Return (x, y) of the center of cell containing provided text 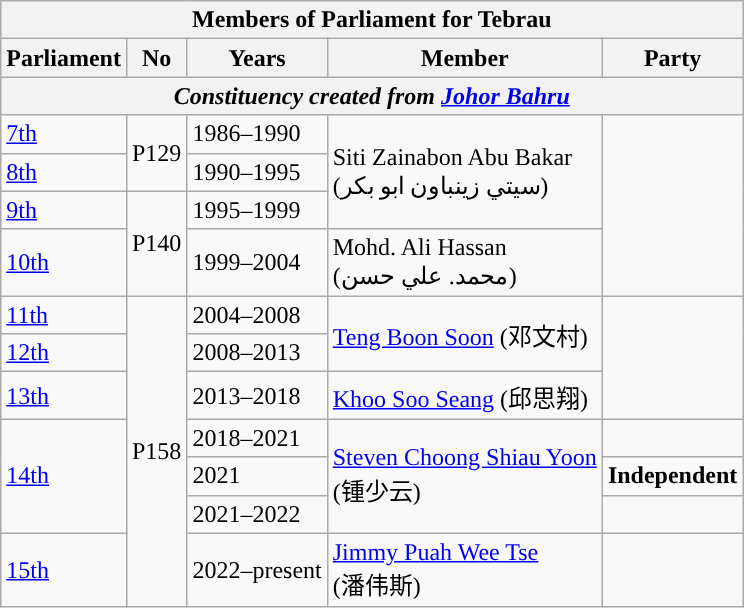
Independent (672, 476)
2022–present (257, 570)
13th (64, 396)
Constituency created from Johor Bahru (372, 96)
14th (64, 476)
Siti Zainabon Abu Bakar (سيتي زينباون ابو بكر) (464, 172)
Teng Boon Soon (邓文村) (464, 334)
Member (464, 58)
Khoo Soo Seang (邱思翔) (464, 396)
P158 (156, 452)
1999–2004 (257, 262)
2018–2021 (257, 438)
2013–2018 (257, 396)
9th (64, 210)
Party (672, 58)
2021–2022 (257, 514)
1986–1990 (257, 134)
15th (64, 570)
10th (64, 262)
2008–2013 (257, 353)
2004–2008 (257, 315)
11th (64, 315)
Steven Choong Shiau Yoon (锺少云) (464, 476)
Parliament (64, 58)
Jimmy Puah Wee Tse (潘伟斯) (464, 570)
1995–1999 (257, 210)
P129 (156, 153)
7th (64, 134)
No (156, 58)
2021 (257, 476)
Mohd. Ali Hassan (محمد. علي حسن) (464, 262)
Years (257, 58)
P140 (156, 244)
8th (64, 172)
1990–1995 (257, 172)
12th (64, 353)
Members of Parliament for Tebrau (372, 20)
